Scan for the cell matching the given text and deliver its (x, y) coordinate at center. 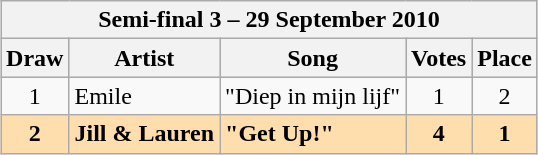
Draw (35, 58)
Artist (144, 58)
Emile (144, 96)
Song (313, 58)
"Get Up!" (313, 134)
Jill & Lauren (144, 134)
"Diep in mijn lijf" (313, 96)
Place (505, 58)
Votes (439, 58)
4 (439, 134)
Semi-final 3 – 29 September 2010 (270, 20)
